Search for the cell housing the specified text and yield its [X, Y] center coordinate. 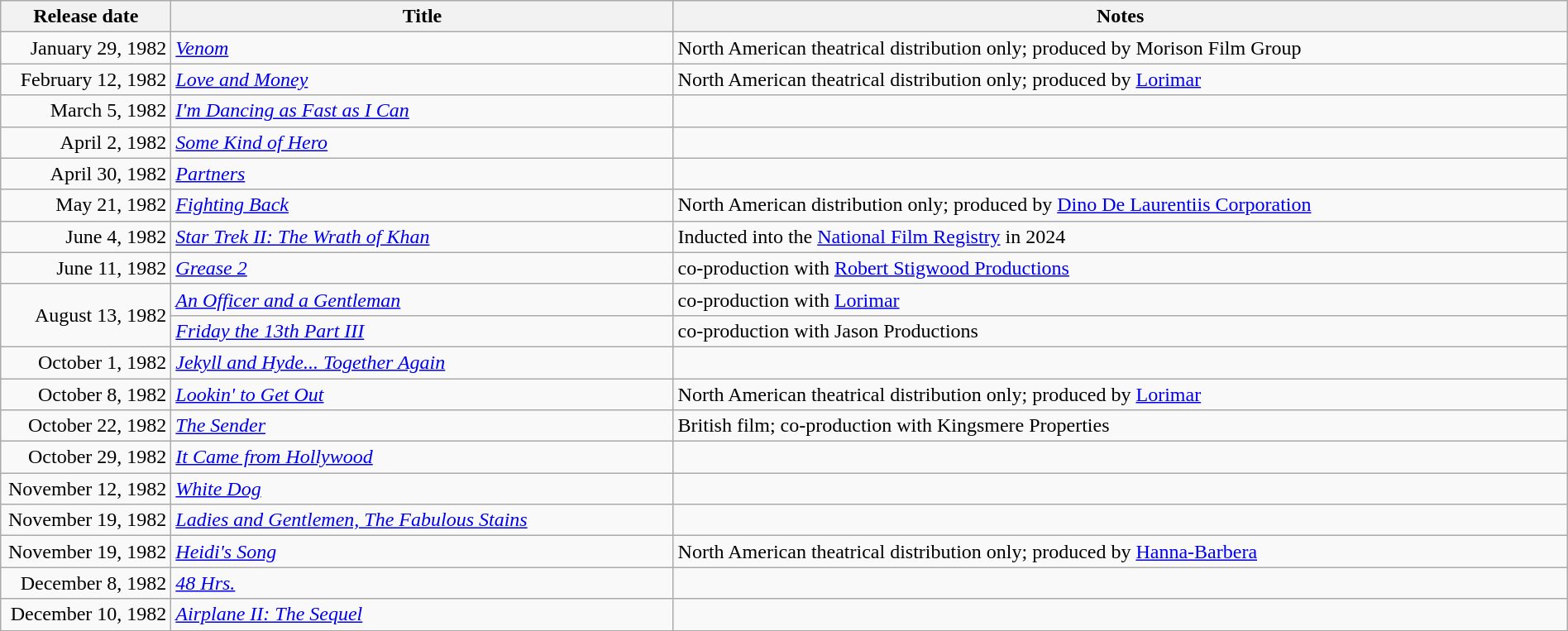
Grease 2 [422, 268]
February 12, 1982 [86, 79]
Lookin' to Get Out [422, 394]
Airplane II: The Sequel [422, 614]
Venom [422, 48]
White Dog [422, 489]
An Officer and a Gentleman [422, 299]
December 10, 1982 [86, 614]
North American theatrical distribution only; produced by Hanna-Barbera [1120, 552]
Partners [422, 174]
I'm Dancing as Fast as I Can [422, 111]
October 29, 1982 [86, 457]
British film; co-production with Kingsmere Properties [1120, 426]
October 1, 1982 [86, 362]
Notes [1120, 17]
co-production with Robert Stigwood Productions [1120, 268]
August 13, 1982 [86, 315]
Jekyll and Hyde... Together Again [422, 362]
North American theatrical distribution only; produced by Morison Film Group [1120, 48]
Inducted into the National Film Registry in 2024 [1120, 237]
co-production with Jason Productions [1120, 331]
May 21, 1982 [86, 205]
Star Trek II: The Wrath of Khan [422, 237]
March 5, 1982 [86, 111]
Ladies and Gentlemen, The Fabulous Stains [422, 520]
January 29, 1982 [86, 48]
Some Kind of Hero [422, 142]
June 4, 1982 [86, 237]
October 22, 1982 [86, 426]
North American distribution only; produced by Dino De Laurentiis Corporation [1120, 205]
Heidi's Song [422, 552]
Title [422, 17]
October 8, 1982 [86, 394]
November 12, 1982 [86, 489]
The Sender [422, 426]
Release date [86, 17]
June 11, 1982 [86, 268]
Fighting Back [422, 205]
co-production with Lorimar [1120, 299]
December 8, 1982 [86, 583]
April 30, 1982 [86, 174]
It Came from Hollywood [422, 457]
Friday the 13th Part III [422, 331]
48 Hrs. [422, 583]
Love and Money [422, 79]
April 2, 1982 [86, 142]
